Extract the [x, y] coordinate from the center of the cell holding the provided text.  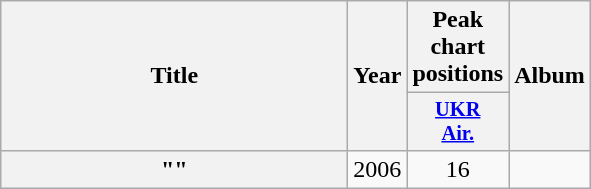
Album [550, 76]
16 [458, 169]
Year [378, 76]
"" [174, 169]
Peak chart positions [458, 47]
Title [174, 76]
2006 [378, 169]
UKRAir. [458, 122]
